Return the [x, y] coordinate for the center point of the cell that contains the specified text.  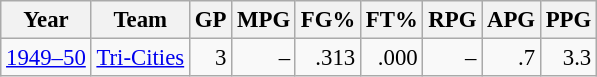
3.3 [568, 58]
Team [140, 20]
Year [46, 20]
.000 [392, 58]
3 [210, 58]
APG [512, 20]
MPG [264, 20]
Tri-Cities [140, 58]
.313 [328, 58]
PPG [568, 20]
RPG [452, 20]
FG% [328, 20]
1949–50 [46, 58]
GP [210, 20]
FT% [392, 20]
.7 [512, 58]
